Search for the cell housing the specified text and yield its (x, y) center coordinate. 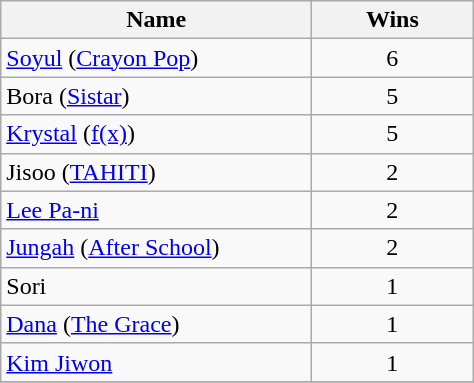
Jisoo (TAHITI) (156, 172)
6 (392, 58)
Lee Pa-ni (156, 210)
Dana (The Grace) (156, 324)
Wins (392, 20)
Bora (Sistar) (156, 96)
Jungah (After School) (156, 248)
Name (156, 20)
Kim Jiwon (156, 362)
Soyul (Crayon Pop) (156, 58)
Krystal (f(x)) (156, 134)
Sori (156, 286)
